Search for the cell housing the specified text and yield its [x, y] center coordinate. 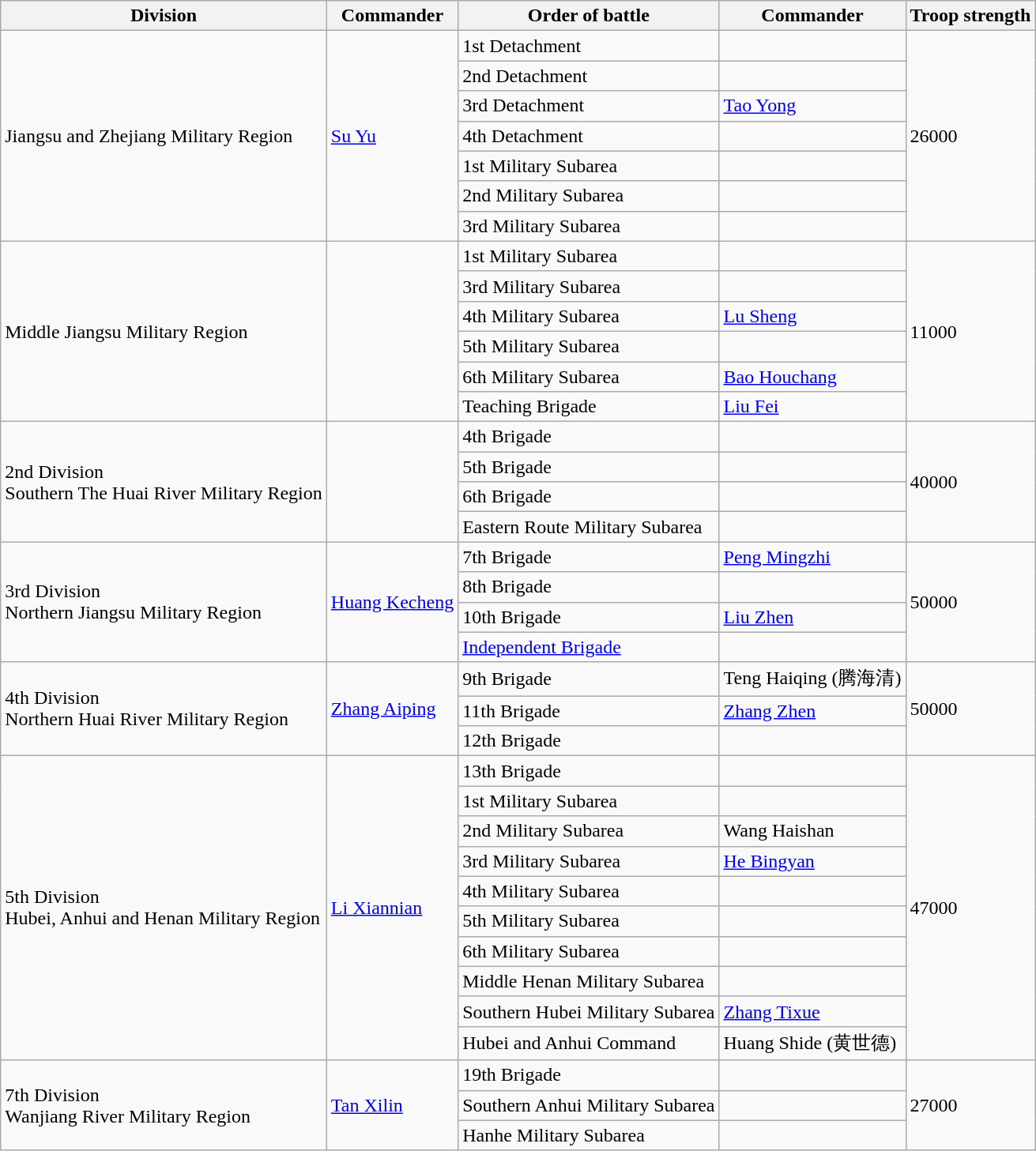
Wang Haishan [812, 831]
12th Brigade [589, 741]
Division [164, 16]
Troop strength [970, 16]
2nd Division Southern The Huai River Military Region [164, 482]
Middle Jiangsu Military Region [164, 331]
47000 [970, 908]
Zhang Zhen [812, 711]
Tan Xilin [392, 1105]
11000 [970, 331]
19th Brigade [589, 1075]
10th Brigade [589, 617]
Li Xiannian [392, 908]
Tao Yong [812, 106]
3rd Division Northern Jiangsu Military Region [164, 602]
2nd Detachment [589, 76]
26000 [970, 136]
Jiangsu and Zhejiang Military Region [164, 136]
Liu Fei [812, 407]
1st Detachment [589, 46]
Peng Mingzhi [812, 557]
3rd Detachment [589, 106]
Zhang Aiping [392, 709]
Huang Kecheng [392, 602]
Southern Anhui Military Subarea [589, 1105]
Liu Zhen [812, 617]
He Bingyan [812, 861]
Hubei and Anhui Command [589, 1043]
Zhang Tixue [812, 1011]
5th Division Hubei, Anhui and Henan Military Region [164, 908]
Bao Houchang [812, 377]
Eastern Route Military Subarea [589, 527]
7th Division Wanjiang River Military Region [164, 1105]
4th Detachment [589, 136]
Southern Hubei Military Subarea [589, 1011]
27000 [970, 1105]
4th Division Northern Huai River Military Region [164, 709]
7th Brigade [589, 557]
5th Brigade [589, 467]
Hanhe Military Subarea [589, 1135]
Lu Sheng [812, 316]
Independent Brigade [589, 647]
4th Brigade [589, 437]
Teaching Brigade [589, 407]
6th Brigade [589, 497]
Middle Henan Military Subarea [589, 981]
Huang Shide (黄世德) [812, 1043]
13th Brigade [589, 771]
11th Brigade [589, 711]
8th Brigade [589, 587]
Su Yu [392, 136]
Order of battle [589, 16]
Teng Haiqing (腾海清) [812, 679]
9th Brigade [589, 679]
40000 [970, 482]
